Output the [x, y] coordinate of the center of the cell containing the given text.  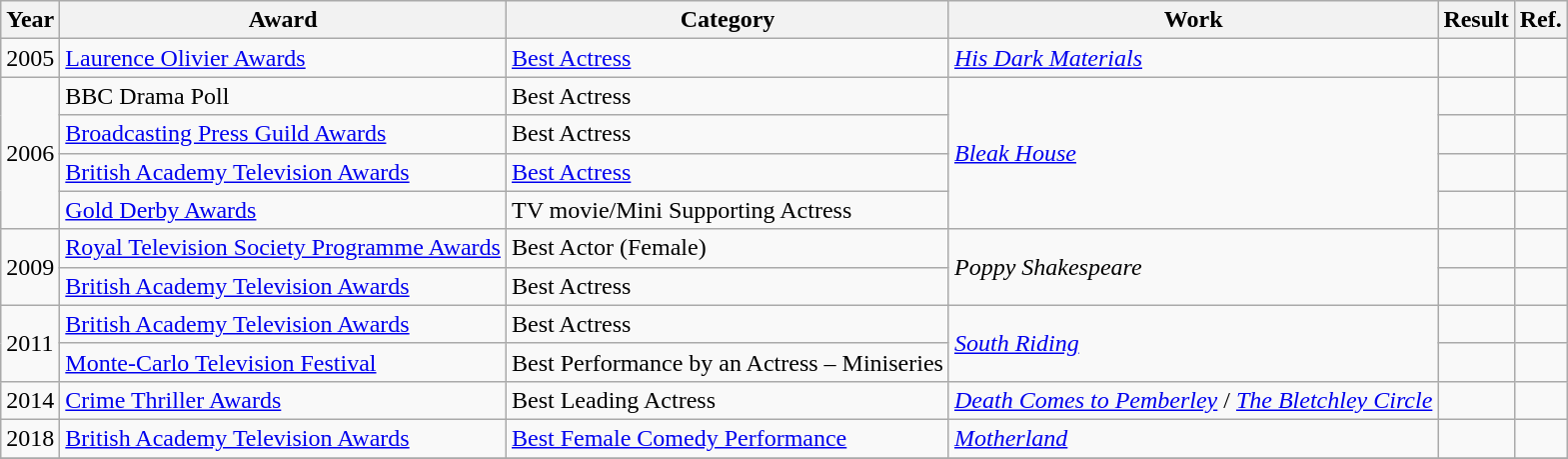
Best Leading Actress [728, 400]
Broadcasting Press Guild Awards [284, 134]
2009 [30, 267]
2011 [30, 343]
Crime Thriller Awards [284, 400]
Work [1193, 20]
Motherland [1193, 438]
Monte-Carlo Television Festival [284, 362]
2006 [30, 153]
Royal Television Society Programme Awards [284, 248]
His Dark Materials [1193, 58]
Result [1476, 20]
Best Female Comedy Performance [728, 438]
Year [30, 20]
Category [728, 20]
Best Performance by an Actress – Miniseries [728, 362]
Ref. [1541, 20]
Award [284, 20]
South Riding [1193, 343]
Death Comes to Pemberley / The Bletchley Circle [1193, 400]
2005 [30, 58]
Gold Derby Awards [284, 210]
Bleak House [1193, 153]
Best Actor (Female) [728, 248]
2014 [30, 400]
BBC Drama Poll [284, 96]
Laurence Olivier Awards [284, 58]
2018 [30, 438]
TV movie/Mini Supporting Actress [728, 210]
Poppy Shakespeare [1193, 267]
